Determine the [X, Y] coordinate at the center of the cell enclosing the given text.  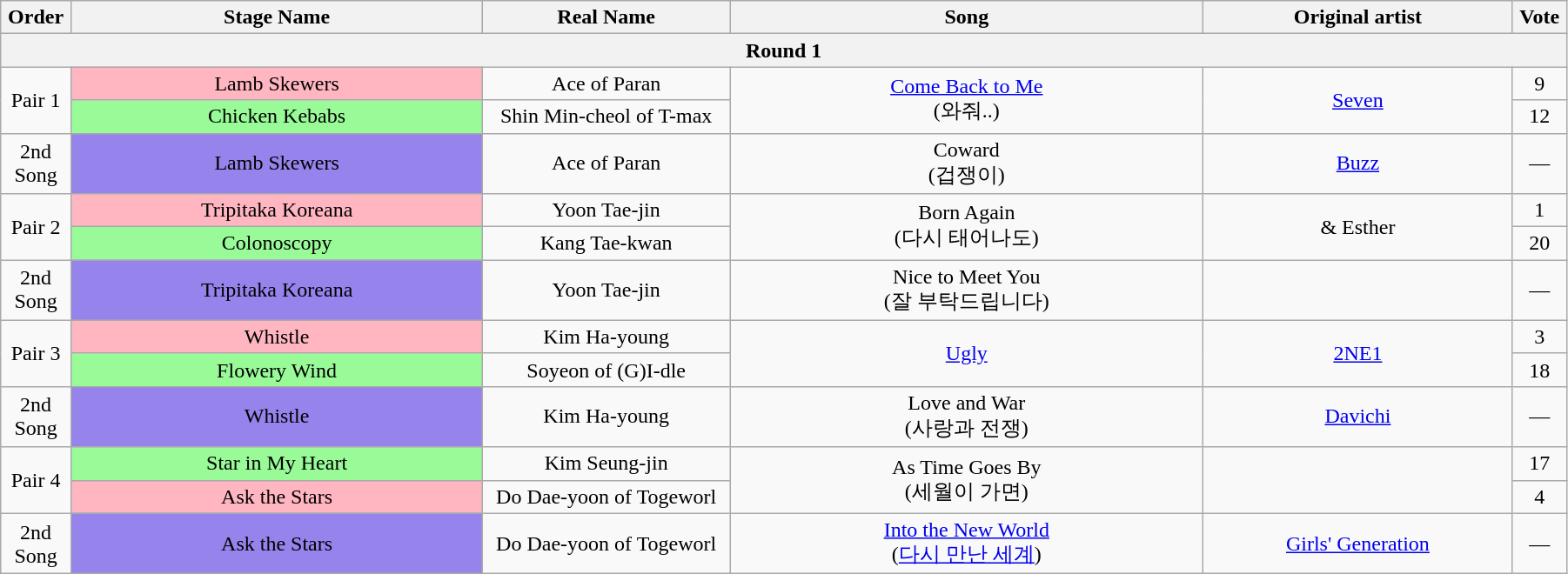
Pair 4 [37, 480]
Davichi [1357, 417]
Vote [1540, 17]
Into the New World(다시 만난 세계) [967, 544]
17 [1540, 464]
Buzz [1357, 164]
2NE1 [1357, 353]
& Esther [1357, 227]
Song [967, 17]
Love and War (사랑과 전쟁) [967, 417]
Flowery Wind [277, 370]
9 [1540, 83]
Order [37, 17]
20 [1540, 244]
Ugly [967, 353]
Seven [1357, 100]
Pair 2 [37, 227]
Coward(겁쟁이) [967, 164]
Chicken Kebabs [277, 117]
Pair 3 [37, 353]
Original artist [1357, 17]
Pair 1 [37, 100]
1 [1540, 210]
3 [1540, 337]
Colonoscopy [277, 244]
As Time Goes By(세월이 가면) [967, 480]
Real Name [606, 17]
Born Again(다시 태어나도) [967, 227]
Soyeon of (G)I-dle [606, 370]
Stage Name [277, 17]
Nice to Meet You(잘 부탁드립니다) [967, 290]
Girls' Generation [1357, 544]
Kim Seung-jin [606, 464]
Come Back to Me(와줘..) [967, 100]
12 [1540, 117]
Shin Min-cheol of T-max [606, 117]
Kang Tae-kwan [606, 244]
Star in My Heart [277, 464]
Round 1 [784, 50]
4 [1540, 497]
18 [1540, 370]
